From the cell containing the given text, extract its center point as [X, Y] coordinate. 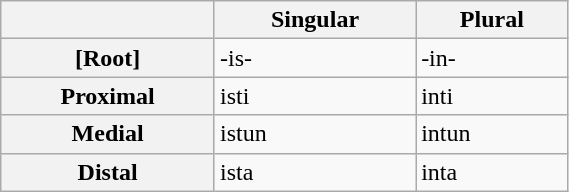
isti [314, 96]
-in- [492, 58]
ista [314, 172]
Proximal [108, 96]
Medial [108, 134]
-is- [314, 58]
inta [492, 172]
[Root] [108, 58]
intun [492, 134]
inti [492, 96]
Plural [492, 20]
Distal [108, 172]
istun [314, 134]
Singular [314, 20]
